Locate the cell with the specified text and output its [X, Y] center coordinate. 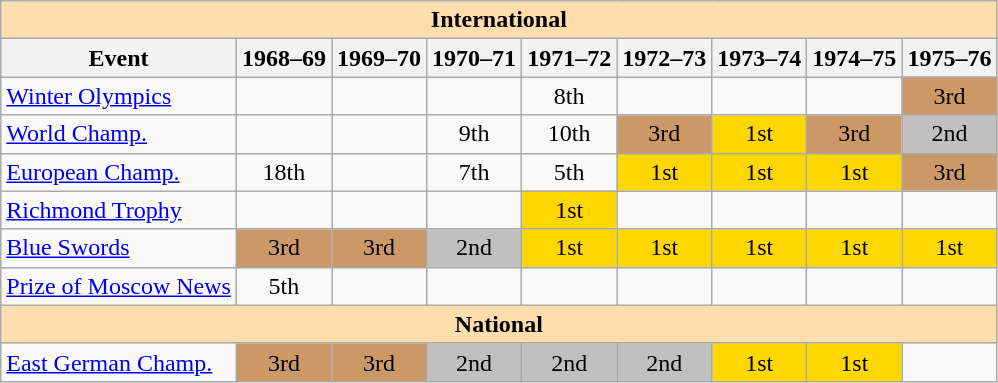
Prize of Moscow News [119, 286]
World Champ. [119, 134]
Blue Swords [119, 248]
European Champ. [119, 172]
National [499, 324]
1971–72 [570, 58]
Richmond Trophy [119, 210]
8th [570, 96]
1969–70 [380, 58]
Winter Olympics [119, 96]
International [499, 20]
1970–71 [474, 58]
1975–76 [950, 58]
1968–69 [284, 58]
18th [284, 172]
1973–74 [760, 58]
1972–73 [664, 58]
East German Champ. [119, 362]
10th [570, 134]
Event [119, 58]
1974–75 [854, 58]
9th [474, 134]
7th [474, 172]
